Locate the cell with the specified text and output its [x, y] center coordinate. 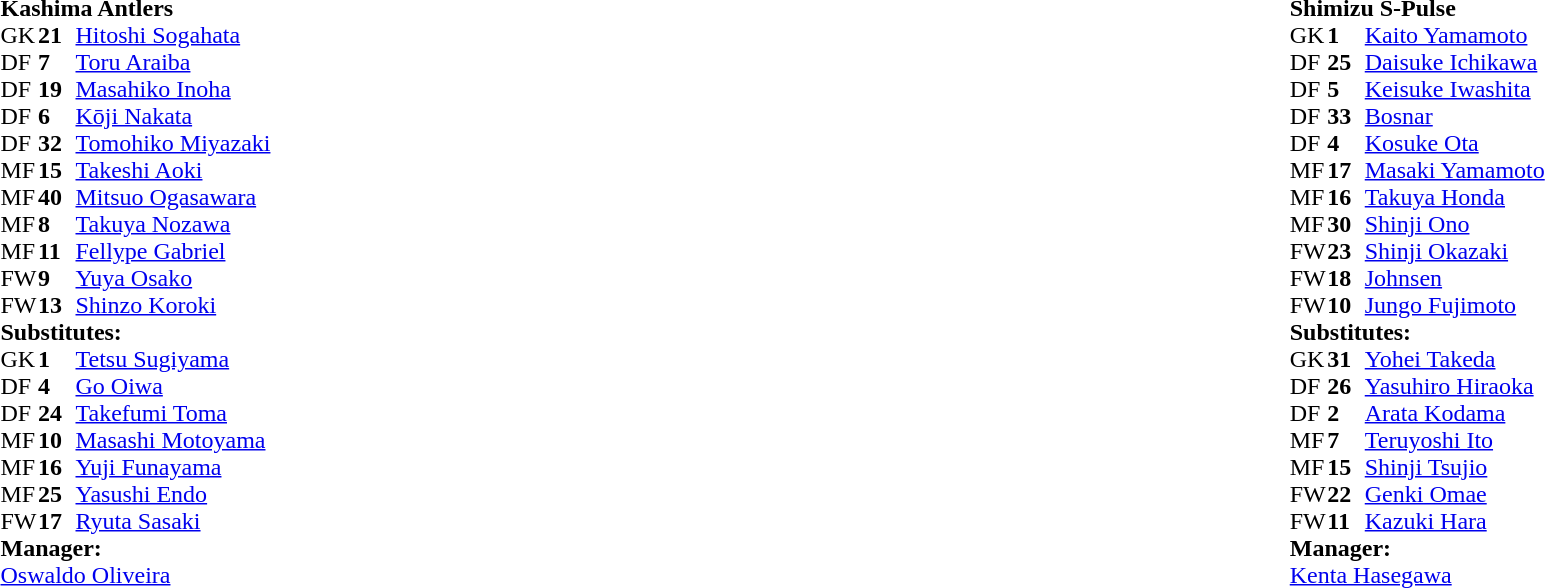
Shinji Okazaki [1455, 252]
Kōji Nakata [174, 116]
Ryuta Sasaki [174, 522]
Yuji Funayama [174, 468]
Arata Kodama [1455, 414]
19 [57, 90]
Yasuhiro Hiraoka [1455, 386]
Johnsen [1455, 278]
26 [1346, 386]
Tomohiko Miyazaki [174, 144]
Daisuke Ichikawa [1455, 62]
Kosuke Ota [1455, 144]
Yuya Osako [174, 278]
22 [1346, 494]
31 [1346, 360]
Masashi Motoyama [174, 440]
30 [1346, 224]
Kazuki Hara [1455, 522]
Keisuke Iwashita [1455, 90]
Takefumi Toma [174, 414]
18 [1346, 278]
Toru Araiba [174, 62]
5 [1346, 90]
Kaito Yamamoto [1455, 36]
2 [1346, 414]
8 [57, 224]
Shinji Ono [1455, 224]
9 [57, 278]
Teruyoshi Ito [1455, 440]
Shinji Tsujio [1455, 468]
Go Oiwa [174, 386]
33 [1346, 116]
24 [57, 414]
21 [57, 36]
Hitoshi Sogahata [174, 36]
Yohei Takeda [1455, 360]
32 [57, 144]
Bosnar [1455, 116]
23 [1346, 252]
Takuya Nozawa [174, 224]
Masaki Yamamoto [1455, 170]
Takeshi Aoki [174, 170]
Takuya Honda [1455, 198]
Genki Omae [1455, 494]
40 [57, 198]
Masahiko Inoha [174, 90]
Tetsu Sugiyama [174, 360]
Mitsuo Ogasawara [174, 198]
Shinzo Koroki [174, 306]
13 [57, 306]
Yasushi Endo [174, 494]
6 [57, 116]
Fellype Gabriel [174, 252]
Jungo Fujimoto [1455, 306]
